Output the (x, y) coordinate of the center of the cell containing the given text.  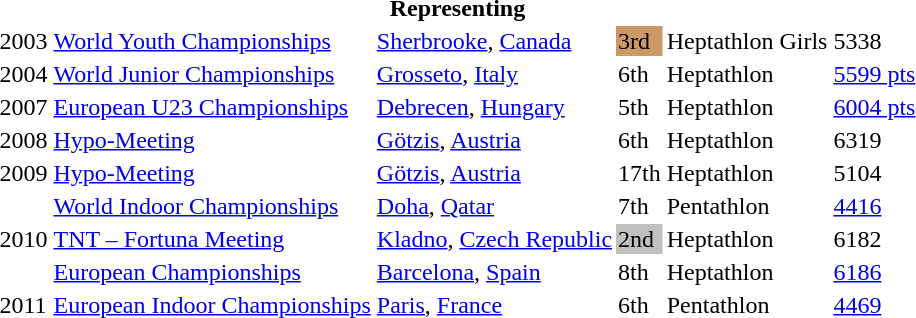
Barcelona, Spain (494, 272)
World Indoor Championships (212, 206)
European Championships (212, 272)
2nd (640, 239)
Pentathlon (747, 206)
3rd (640, 41)
Grosseto, Italy (494, 74)
European U23 Championships (212, 107)
TNT – Fortuna Meeting (212, 239)
World Youth Championships (212, 41)
8th (640, 272)
World Junior Championships (212, 74)
5th (640, 107)
Sherbrooke, Canada (494, 41)
7th (640, 206)
Debrecen, Hungary (494, 107)
Kladno, Czech Republic (494, 239)
17th (640, 173)
Heptathlon Girls (747, 41)
Doha, Qatar (494, 206)
